Capture the cell that displays the provided text and extract its (X, Y) central coordinate. 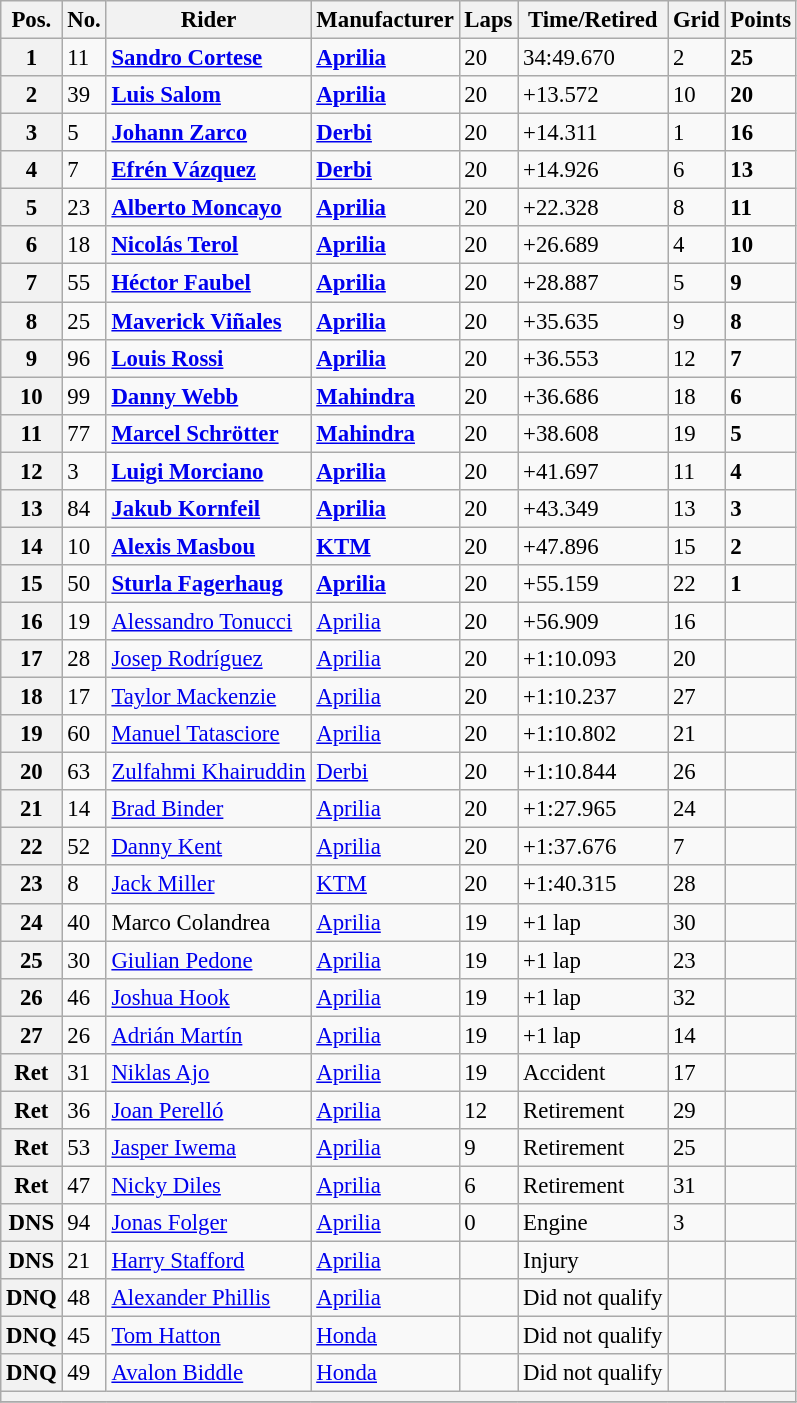
Points (760, 20)
77 (84, 433)
Avalon Biddle (208, 1373)
Engine (593, 1223)
Alexander Phillis (208, 1298)
Niklas Ajo (208, 1073)
Manuel Tatasciore (208, 734)
Jasper Iwema (208, 1148)
99 (84, 396)
Giulian Pedone (208, 960)
Grid (696, 20)
52 (84, 847)
+36.686 (593, 396)
Tom Hatton (208, 1336)
84 (84, 509)
+1:10.237 (593, 697)
+55.159 (593, 584)
Joan Perelló (208, 1110)
Sandro Cortese (208, 58)
36 (84, 1110)
Marco Colandrea (208, 922)
+13.572 (593, 95)
39 (84, 95)
49 (84, 1373)
+22.328 (593, 208)
50 (84, 584)
45 (84, 1336)
Jonas Folger (208, 1223)
53 (84, 1148)
Marcel Schrötter (208, 433)
+56.909 (593, 621)
Nicky Diles (208, 1185)
Louis Rossi (208, 358)
+14.926 (593, 170)
Rider (208, 20)
Jack Miller (208, 885)
Brad Binder (208, 809)
Accident (593, 1073)
Alessandro Tonucci (208, 621)
+14.311 (593, 133)
Harry Stafford (208, 1261)
+26.689 (593, 245)
Sturla Fagerhaug (208, 584)
Johann Zarco (208, 133)
Nicolás Terol (208, 245)
+43.349 (593, 509)
Héctor Faubel (208, 283)
60 (84, 734)
63 (84, 772)
94 (84, 1223)
+38.608 (593, 433)
+1:37.676 (593, 847)
47 (84, 1185)
Alberto Moncayo (208, 208)
Luigi Morciano (208, 471)
+1:40.315 (593, 885)
Maverick Viñales (208, 321)
Injury (593, 1261)
Jakub Kornfeil (208, 509)
+41.697 (593, 471)
Adrián Martín (208, 1035)
+1:27.965 (593, 809)
Alexis Masbou (208, 546)
+1:10.802 (593, 734)
Luis Salom (208, 95)
34:49.670 (593, 58)
+28.887 (593, 283)
No. (84, 20)
+36.553 (593, 358)
+47.896 (593, 546)
46 (84, 997)
0 (488, 1223)
96 (84, 358)
Zulfahmi Khairuddin (208, 772)
Danny Webb (208, 396)
Josep Rodríguez (208, 659)
48 (84, 1298)
+1:10.844 (593, 772)
Pos. (32, 20)
29 (696, 1110)
32 (696, 997)
Manufacturer (385, 20)
Laps (488, 20)
Danny Kent (208, 847)
Taylor Mackenzie (208, 697)
+1:10.093 (593, 659)
+35.635 (593, 321)
Joshua Hook (208, 997)
Time/Retired (593, 20)
40 (84, 922)
Efrén Vázquez (208, 170)
55 (84, 283)
